Scan for the cell matching the given text and deliver its [x, y] coordinate at center. 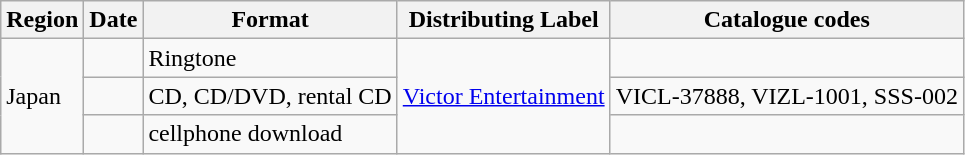
VICL-37888, VIZL-1001, SSS-002 [786, 96]
CD, CD/DVD, rental CD [270, 96]
Date [114, 20]
cellphone download [270, 134]
Distributing Label [504, 20]
Format [270, 20]
Region [42, 20]
Japan [42, 96]
Ringtone [270, 58]
Catalogue codes [786, 20]
Victor Entertainment [504, 96]
